Identify which cell holds the provided text, then report its [x, y] central coordinate. 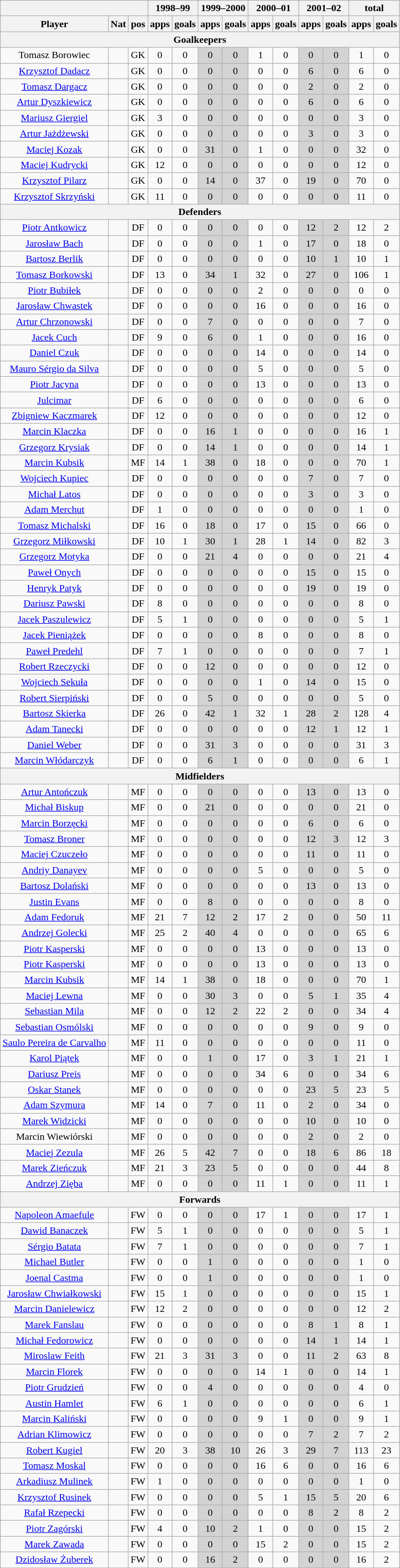
Karol Piątek [54, 1058]
Robert Kugiel [54, 1450]
Justin Evans [54, 901]
Tomasz Broner [54, 839]
Wojciech Kupiec [54, 478]
2001–02 [324, 8]
Adam Tanecki [54, 729]
Marek Widzicki [54, 1121]
total [374, 8]
Defenders [200, 212]
Maciej Czuczeło [54, 854]
Zbigniew Kaczmarek [54, 415]
Dariusz Preis [54, 1074]
Sebastian Osmólski [54, 1027]
35 [361, 996]
Henryk Patyk [54, 588]
1999–2000 [223, 8]
128 [361, 714]
Michał Fedorowicz [54, 1340]
Julcimar [54, 400]
Jacek Paszulewicz [54, 619]
Piotr Zagórski [54, 1528]
Forwards [200, 1199]
Tomasz Dargacz [54, 86]
Oskar Stanek [54, 1090]
Sérgio Batata [54, 1246]
Tomasz Borkowski [54, 275]
Krzysztof Dadacz [54, 71]
Piotr Bubiłek [54, 290]
Artur Jażdżewski [54, 133]
63 [361, 1356]
Grzegorz Krysiak [54, 447]
50 [361, 917]
Piotr Antkowicz [54, 228]
Bartosz Berlik [54, 259]
86 [361, 1152]
Michał Biskup [54, 807]
Paweł Predehl [54, 651]
Marcin Borzęcki [54, 823]
Daniel Czuk [54, 353]
Michael Butler [54, 1262]
Marcin Kaliński [54, 1419]
Tomasz Michalski [54, 525]
Mariusz Giergiel [54, 118]
Artur Antończuk [54, 792]
Midfielders [200, 776]
Grzegorz Motyka [54, 557]
Marcin Włódarczyk [54, 761]
Jarosław Chwiałkowski [54, 1293]
Nat [118, 24]
Austin Hamlet [54, 1403]
Arkadiusz Mulinek [54, 1482]
37 [260, 180]
Marcin Klaczka [54, 431]
Saulo Pereira de Carvalho [54, 1043]
Marcin Danielewicz [54, 1309]
Michał Latos [54, 494]
Rafał Rzepecki [54, 1513]
29 [311, 1450]
Maciej Kozak [54, 149]
Mauro Sérgio da Silva [54, 369]
Andrzej Golecki [54, 933]
Player [54, 24]
82 [361, 541]
Bartosz Skierka [54, 714]
65 [361, 933]
Jacek Pieniążek [54, 635]
113 [361, 1450]
Wojciech Sekuła [54, 682]
Krzysztof Skrzyński [54, 196]
Paweł Onych [54, 572]
Dawid Banaczek [54, 1231]
Robert Sierpiński [54, 698]
Sebastian Mila [54, 1011]
Marek Zieńczuk [54, 1168]
Daniel Weber [54, 745]
106 [361, 275]
Bartosz Dolański [54, 886]
Piotr Jacyna [54, 384]
Grzegorz Miłkowski [54, 541]
Piotr Grudzień [54, 1387]
Maciej Zezula [54, 1152]
66 [361, 525]
Adam Fedoruk [54, 917]
Artur Chrzonowski [54, 322]
Marek Fanslau [54, 1325]
Jarosław Bach [54, 243]
Andrzej Zięba [54, 1183]
pos [138, 24]
44 [361, 1168]
Miroslaw Feith [54, 1356]
Marcin Wiewiórski [54, 1136]
Artur Dyszkiewicz [54, 102]
Jarosław Chwastek [54, 306]
Adrian Klimowicz [54, 1434]
Marcin Florek [54, 1372]
Tomasz Borowiec [54, 55]
27 [311, 275]
Marek Zawada [54, 1544]
Maciej Lewna [54, 996]
22 [260, 1011]
Joenal Castma [54, 1278]
Krzysztof Rusinek [54, 1497]
1998–99 [173, 8]
Dzidosław Żuberek [54, 1560]
Adam Szymura [54, 1105]
40 [210, 933]
Tomasz Moskal [54, 1466]
Andriy Danayev [54, 870]
Krzysztof Pilarz [54, 180]
2000–01 [274, 8]
Jacek Cuch [54, 337]
Adam Merchut [54, 510]
Robert Rzeczycki [54, 666]
Dariusz Pawski [54, 604]
Goalkeepers [200, 40]
25 [160, 933]
Napoleon Amaefule [54, 1215]
Maciej Kudrycki [54, 165]
